Identify which cell holds the provided text, then report its (x, y) central coordinate. 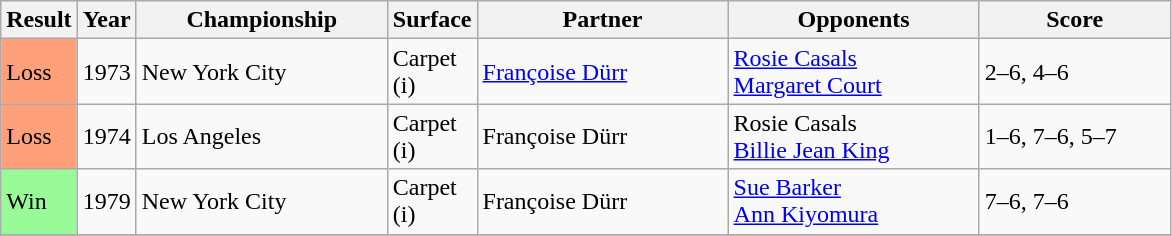
Partner (602, 20)
Rosie Casals Billie Jean King (854, 136)
2–6, 4–6 (1074, 72)
Sue Barker Ann Kiyomura (854, 202)
Result (39, 20)
Rosie Casals Margaret Court (854, 72)
7–6, 7–6 (1074, 202)
1–6, 7–6, 5–7 (1074, 136)
Year (106, 20)
Opponents (854, 20)
Los Angeles (262, 136)
1973 (106, 72)
Surface (432, 20)
Score (1074, 20)
1979 (106, 202)
Win (39, 202)
Championship (262, 20)
1974 (106, 136)
